Scan for the cell matching the given text and deliver its [x, y] coordinate at center. 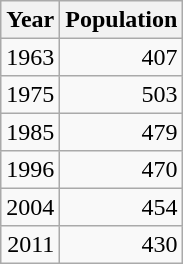
Year [30, 20]
2011 [30, 244]
1985 [30, 132]
1975 [30, 94]
1963 [30, 56]
1996 [30, 170]
479 [122, 132]
430 [122, 244]
503 [122, 94]
470 [122, 170]
407 [122, 56]
2004 [30, 206]
Population [122, 20]
454 [122, 206]
